Output the [X, Y] coordinate of the center of the cell containing the given text.  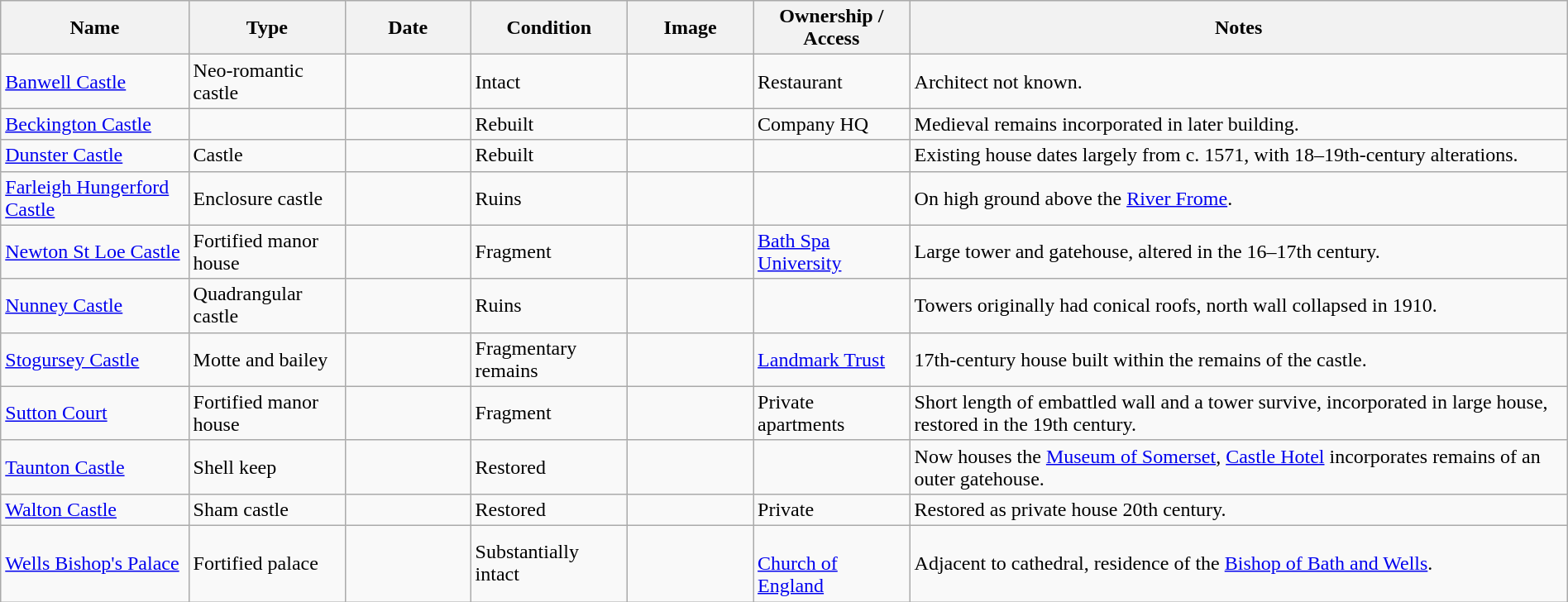
Beckington Castle [94, 124]
Sham castle [266, 509]
Condition [549, 28]
Church of England [832, 563]
Motte and bailey [266, 359]
Intact [549, 81]
On high ground above the River Frome. [1239, 198]
Restaurant [832, 81]
Landmark Trust [832, 359]
Company HQ [832, 124]
Nunney Castle [94, 306]
Banwell Castle [94, 81]
Fortified palace [266, 563]
Large tower and gatehouse, altered in the 16–17th century. [1239, 251]
Private [832, 509]
Enclosure castle [266, 198]
Fragmentary remains [549, 359]
Quadrangular castle [266, 306]
Wells Bishop's Palace [94, 563]
Ownership / Access [832, 28]
Name [94, 28]
Neo-romantic castle [266, 81]
Stogursey Castle [94, 359]
Restored as private house 20th century. [1239, 509]
Shell keep [266, 466]
Private apartments [832, 413]
Castle [266, 155]
Existing house dates largely from c. 1571, with 18–19th-century alterations. [1239, 155]
Medieval remains incorporated in later building. [1239, 124]
Towers originally had conical roofs, north wall collapsed in 1910. [1239, 306]
Dunster Castle [94, 155]
Image [691, 28]
17th-century house built within the remains of the castle. [1239, 359]
Short length of embattled wall and a tower survive, incorporated in large house, restored in the 19th century. [1239, 413]
Bath Spa University [832, 251]
Sutton Court [94, 413]
Notes [1239, 28]
Date [409, 28]
Now houses the Museum of Somerset, Castle Hotel incorporates remains of an outer gatehouse. [1239, 466]
Adjacent to cathedral, residence of the Bishop of Bath and Wells. [1239, 563]
Taunton Castle [94, 466]
Farleigh Hungerford Castle [94, 198]
Architect not known. [1239, 81]
Type [266, 28]
Newton St Loe Castle [94, 251]
Walton Castle [94, 509]
Substantially intact [549, 563]
